From the cell containing the given text, extract its center point as (x, y) coordinate. 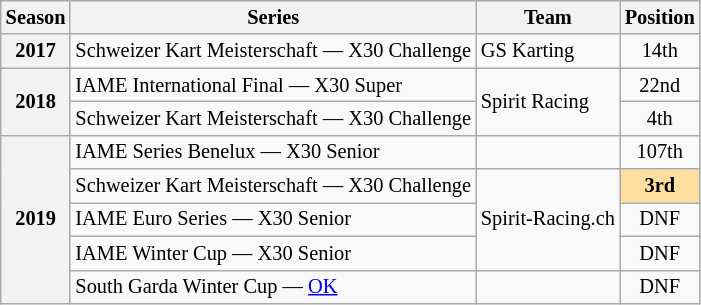
Series (272, 17)
2019 (36, 219)
Team (548, 17)
22nd (660, 85)
4th (660, 118)
Season (36, 17)
IAME Winter Cup — X30 Senior (272, 253)
South Garda Winter Cup — OK (272, 287)
IAME Series Benelux — X30 Senior (272, 152)
2018 (36, 102)
107th (660, 152)
IAME Euro Series — X30 Senior (272, 219)
Spirit Racing (548, 102)
3rd (660, 186)
14th (660, 51)
Spirit-Racing.ch (548, 220)
IAME International Final — X30 Super (272, 85)
2017 (36, 51)
GS Karting (548, 51)
Position (660, 17)
